Pinpoint the cell where the given text exists, returning its (x, y) midpoint coordinate. 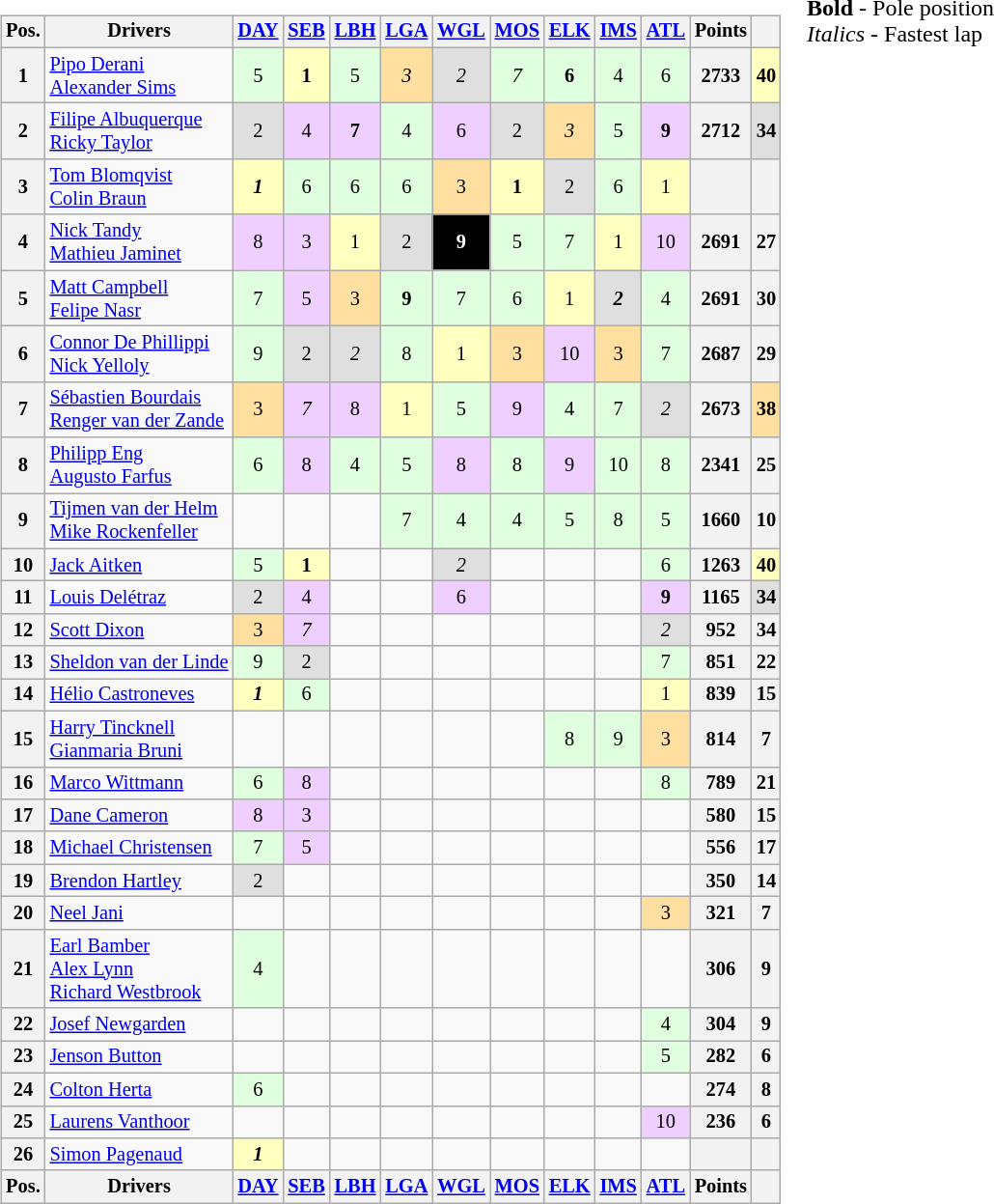
952 (721, 630)
274 (721, 1089)
12 (23, 630)
38 (766, 409)
Sheldon van der Linde (139, 662)
Neel Jani (139, 913)
Marco Wittmann (139, 783)
Louis Delétraz (139, 598)
Michael Christensen (139, 848)
321 (721, 913)
814 (721, 739)
2733 (721, 75)
Matt Campbell Felipe Nasr (139, 298)
Filipe Albuquerque Ricky Taylor (139, 131)
Laurens Vanthoor (139, 1122)
Simon Pagenaud (139, 1155)
30 (766, 298)
851 (721, 662)
18 (23, 848)
350 (721, 881)
Hélio Castroneves (139, 695)
304 (721, 1024)
24 (23, 1089)
Jack Aitken (139, 565)
Tom Blomqvist Colin Braun (139, 187)
580 (721, 816)
Nick Tandy Mathieu Jaminet (139, 242)
789 (721, 783)
839 (721, 695)
Tijmen van der Helm Mike Rockenfeller (139, 521)
16 (23, 783)
13 (23, 662)
20 (23, 913)
Connor De Phillippi Nick Yelloly (139, 354)
556 (721, 848)
1263 (721, 565)
1165 (721, 598)
306 (721, 968)
19 (23, 881)
282 (721, 1057)
Earl Bamber Alex Lynn Richard Westbrook (139, 968)
2712 (721, 131)
11 (23, 598)
236 (721, 1122)
Pipo Derani Alexander Sims (139, 75)
Sébastien Bourdais Renger van der Zande (139, 409)
Colton Herta (139, 1089)
26 (23, 1155)
Philipp Eng Augusto Farfus (139, 465)
2341 (721, 465)
Brendon Hartley (139, 881)
2673 (721, 409)
2687 (721, 354)
Scott Dixon (139, 630)
1660 (721, 521)
27 (766, 242)
Jenson Button (139, 1057)
Josef Newgarden (139, 1024)
23 (23, 1057)
Dane Cameron (139, 816)
Harry Tincknell Gianmaria Bruni (139, 739)
29 (766, 354)
